Pinpoint the cell where the given text exists, returning its [x, y] midpoint coordinate. 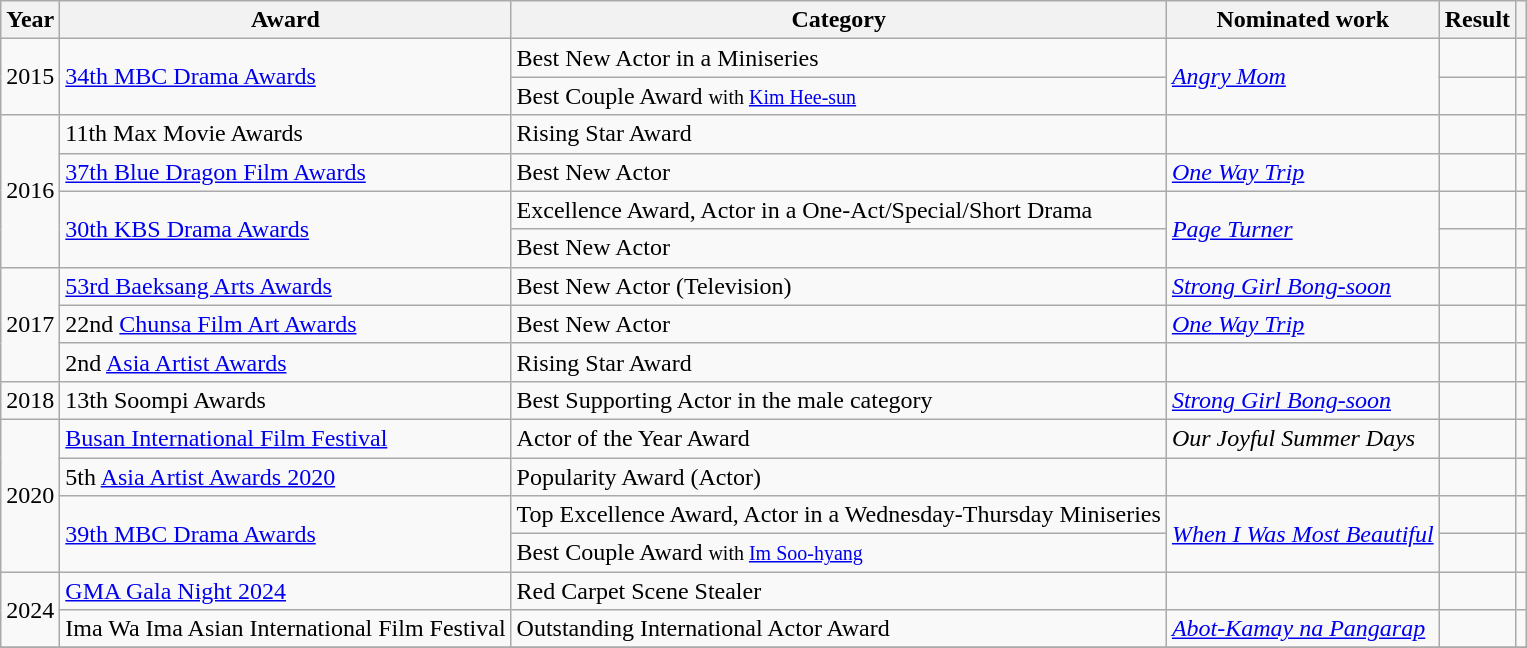
37th Blue Dragon Film Awards [286, 172]
Ima Wa Ima Asian International Film Festival [286, 629]
2020 [30, 495]
2017 [30, 324]
Result [1477, 20]
Nominated work [1302, 20]
39th MBC Drama Awards [286, 534]
13th Soompi Awards [286, 400]
2nd Asia Artist Awards [286, 362]
GMA Gala Night 2024 [286, 591]
Abot-Kamay na Pangarap [1302, 629]
5th Asia Artist Awards 2020 [286, 477]
Busan International Film Festival [286, 438]
When I Was Most Beautiful [1302, 534]
Page Turner [1302, 229]
2018 [30, 400]
Popularity Award (Actor) [838, 477]
Actor of the Year Award [838, 438]
Best Couple Award with Kim Hee-sun [838, 96]
Angry Mom [1302, 77]
30th KBS Drama Awards [286, 229]
Category [838, 20]
11th Max Movie Awards [286, 134]
Best New Actor in a Miniseries [838, 58]
34th MBC Drama Awards [286, 77]
Best Couple Award with Im Soo-hyang [838, 553]
22nd Chunsa Film Art Awards [286, 324]
2015 [30, 77]
Outstanding International Actor Award [838, 629]
Best New Actor (Television) [838, 286]
Year [30, 20]
Our Joyful Summer Days [1302, 438]
Red Carpet Scene Stealer [838, 591]
Top Excellence Award, Actor in a Wednesday-Thursday Miniseries [838, 515]
2024 [30, 610]
Best Supporting Actor in the male category [838, 400]
2016 [30, 191]
Award [286, 20]
Excellence Award, Actor in a One-Act/Special/Short Drama [838, 210]
53rd Baeksang Arts Awards [286, 286]
